Return the [x, y] coordinate for the center point of the cell that contains the specified text.  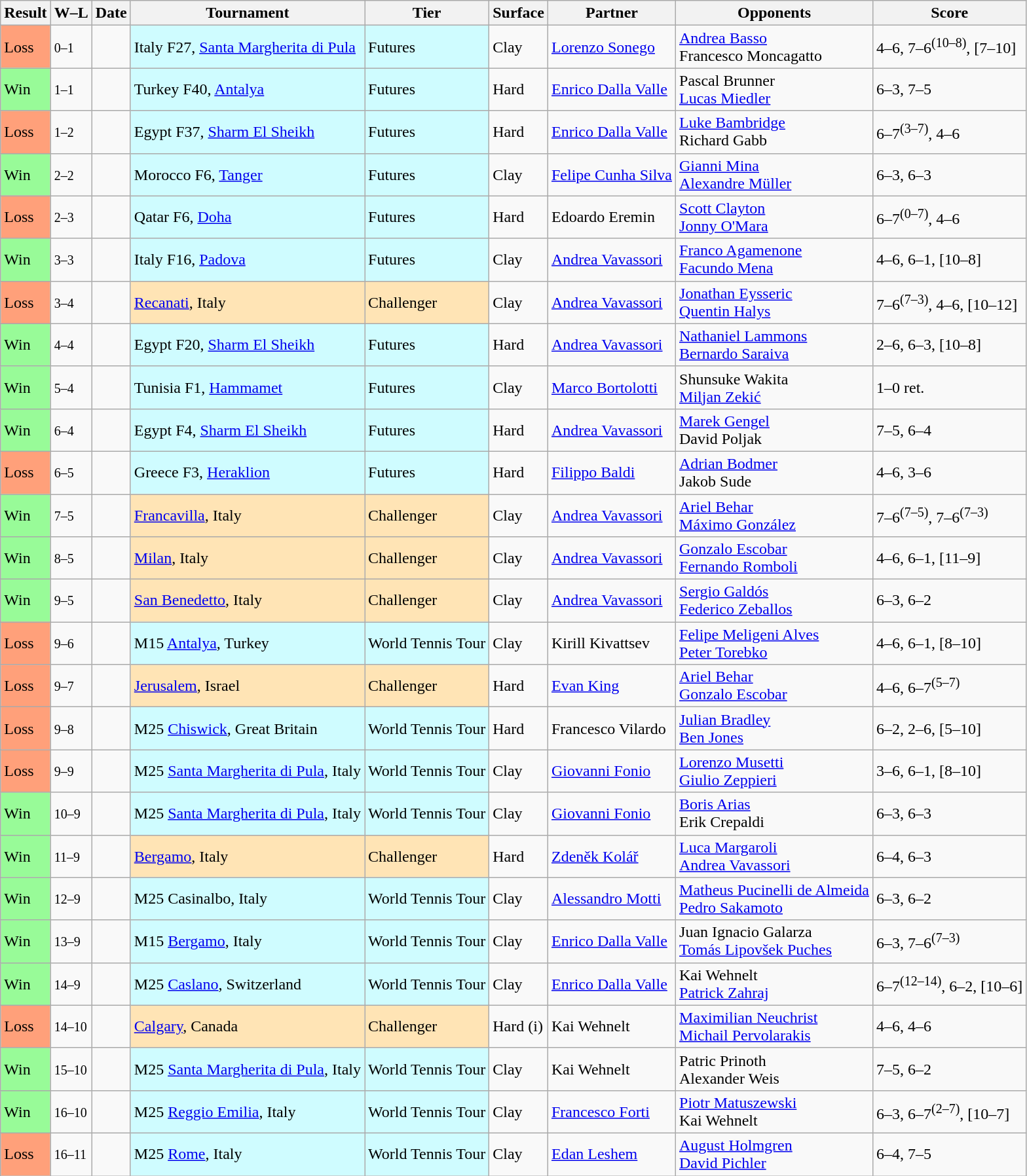
M15 Antalya, Turkey [248, 643]
4–6, 6–1, [10–8] [950, 259]
Juan Ignacio Galarza Tomás Lipovšek Puches [774, 942]
2–2 [71, 174]
6–3, 7–5 [950, 89]
Hard (i) [519, 1027]
16–11 [71, 1154]
4–6, 6–1, [11–9] [950, 558]
Kai Wehnelt Patrick Zahraj [774, 983]
14–9 [71, 983]
M15 Bergamo, Italy [248, 942]
7–5, 6–4 [950, 430]
4–6, 6–1, [8–10] [950, 643]
Surface [519, 13]
1–1 [71, 89]
0–1 [71, 47]
Gonzalo Escobar Fernando Romboli [774, 558]
3–4 [71, 303]
7–6(7–3), 4–6, [10–12] [950, 303]
11–9 [71, 856]
7–6(7–5), 7–6(7–3) [950, 515]
Francesco Vilardo [612, 728]
Scott Clayton Jonny O'Mara [774, 217]
Ariel Behar Gonzalo Escobar [774, 686]
9–9 [71, 771]
6–7(3–7), 4–6 [950, 132]
Maximilian Neuchrist Michail Pervolarakis [774, 1027]
Italy F27, Santa Margherita di Pula [248, 47]
7–5, 6–2 [950, 1069]
Morocco F6, Tanger [248, 174]
6–7(0–7), 4–6 [950, 217]
Julian Bradley Ben Jones [774, 728]
Luca Margaroli Andrea Vavassori [774, 856]
3–6, 6–1, [8–10] [950, 771]
Zdeněk Kolář [612, 856]
San Benedetto, Italy [248, 601]
Adrian Bodmer Jakob Sude [774, 473]
4–6, 4–6 [950, 1027]
Matheus Pucinelli de Almeida Pedro Sakamoto [774, 898]
Tunisia F1, Hammamet [248, 388]
6–5 [71, 473]
Gianni Mina Alexandre Müller [774, 174]
4–6, 7–6(10–8), [7–10] [950, 47]
Bergamo, Italy [248, 856]
W–L [71, 13]
Egypt F37, Sharm El Sheikh [248, 132]
7–5 [71, 515]
9–6 [71, 643]
Milan, Italy [248, 558]
Qatar F6, Doha [248, 217]
Date [111, 13]
Francesco Forti [612, 1112]
Egypt F20, Sharm El Sheikh [248, 344]
Tournament [248, 13]
6–7(12–14), 6–2, [10–6] [950, 983]
10–9 [71, 813]
12–9 [71, 898]
Greece F3, Heraklion [248, 473]
Tier [427, 13]
9–8 [71, 728]
Ariel Behar Máximo González [774, 515]
Result [26, 13]
Luke Bambridge Richard Gabb [774, 132]
Calgary, Canada [248, 1027]
1–2 [71, 132]
Nathaniel Lammons Bernardo Saraiva [774, 344]
6–3, 7–6(7–3) [950, 942]
Andrea Basso Francesco Moncagatto [774, 47]
Alessandro Motti [612, 898]
Edoardo Eremin [612, 217]
Sergio Galdós Federico Zeballos [774, 601]
Boris Arias Erik Crepaldi [774, 813]
16–10 [71, 1112]
Piotr Matuszewski Kai Wehnelt [774, 1112]
Jerusalem, Israel [248, 686]
1–0 ret. [950, 388]
4–4 [71, 344]
Felipe Meligeni Alves Peter Torebko [774, 643]
M25 Reggio Emilia, Italy [248, 1112]
Italy F16, Padova [248, 259]
5–4 [71, 388]
Score [950, 13]
8–5 [71, 558]
Francavilla, Italy [248, 515]
Pascal Brunner Lucas Miedler [774, 89]
6–4, 7–5 [950, 1154]
Opponents [774, 13]
M25 Casinalbo, Italy [248, 898]
Marco Bortolotti [612, 388]
Lorenzo Musetti Giulio Zeppieri [774, 771]
August Holmgren David Pichler [774, 1154]
4–6, 3–6 [950, 473]
M25 Caslano, Switzerland [248, 983]
6–3, 6–7(2–7), [10–7] [950, 1112]
4–6, 6–7(5–7) [950, 686]
Kirill Kivattsev [612, 643]
M25 Chiswick, Great Britain [248, 728]
Patric Prinoth Alexander Weis [774, 1069]
Jonathan Eysseric Quentin Halys [774, 303]
9–7 [71, 686]
Turkey F40, Antalya [248, 89]
3–3 [71, 259]
14–10 [71, 1027]
Franco Agamenone Facundo Mena [774, 259]
Partner [612, 13]
6–4, 6–3 [950, 856]
M25 Rome, Italy [248, 1154]
15–10 [71, 1069]
6–2, 2–6, [5–10] [950, 728]
Lorenzo Sonego [612, 47]
13–9 [71, 942]
6–4 [71, 430]
Filippo Baldi [612, 473]
Shunsuke Wakita Miljan Zekić [774, 388]
2–6, 6–3, [10–8] [950, 344]
Felipe Cunha Silva [612, 174]
Edan Leshem [612, 1154]
Egypt F4, Sharm El Sheikh [248, 430]
Recanati, Italy [248, 303]
9–5 [71, 601]
Marek Gengel David Poljak [774, 430]
2–3 [71, 217]
Evan King [612, 686]
